Determine the (X, Y) coordinate at the center of the cell enclosing the given text.  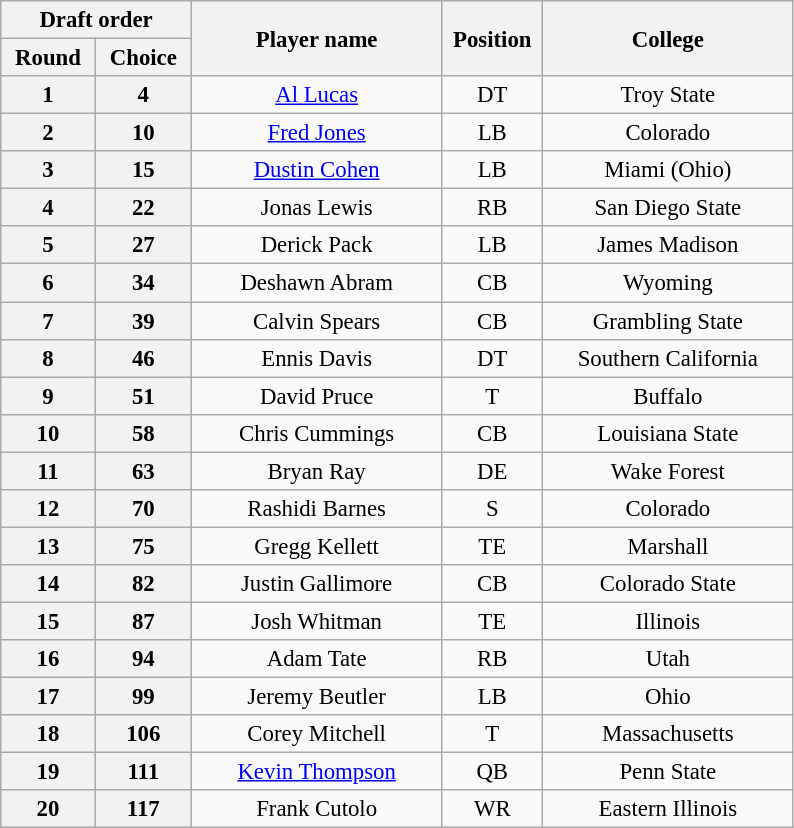
Corey Mitchell (316, 734)
Jeremy Beutler (316, 697)
99 (143, 697)
WR (492, 809)
Position (492, 38)
David Pruce (316, 396)
Colorado State (668, 584)
Dustin Cohen (316, 170)
82 (143, 584)
San Diego State (668, 208)
111 (143, 772)
Grambling State (668, 321)
Calvin Spears (316, 321)
Jonas Lewis (316, 208)
Wake Forest (668, 471)
20 (48, 809)
Gregg Kellett (316, 546)
Chris Cummings (316, 433)
Miami (Ohio) (668, 170)
Eastern Illinois (668, 809)
James Madison (668, 245)
1 (48, 95)
18 (48, 734)
Penn State (668, 772)
3 (48, 170)
2 (48, 133)
Southern California (668, 358)
75 (143, 546)
QB (492, 772)
70 (143, 509)
Buffalo (668, 396)
Utah (668, 659)
6 (48, 283)
8 (48, 358)
Fred Jones (316, 133)
Troy State (668, 95)
Wyoming (668, 283)
14 (48, 584)
Illinois (668, 621)
117 (143, 809)
63 (143, 471)
DE (492, 471)
51 (143, 396)
Round (48, 58)
19 (48, 772)
Rashidi Barnes (316, 509)
Louisiana State (668, 433)
Choice (143, 58)
12 (48, 509)
Bryan Ray (316, 471)
16 (48, 659)
S (492, 509)
Adam Tate (316, 659)
34 (143, 283)
27 (143, 245)
Ohio (668, 697)
Josh Whitman (316, 621)
Kevin Thompson (316, 772)
94 (143, 659)
Deshawn Abram (316, 283)
22 (143, 208)
Player name (316, 38)
Massachusetts (668, 734)
46 (143, 358)
87 (143, 621)
13 (48, 546)
5 (48, 245)
11 (48, 471)
Marshall (668, 546)
Draft order (96, 20)
58 (143, 433)
Frank Cutolo (316, 809)
College (668, 38)
Ennis Davis (316, 358)
Derick Pack (316, 245)
7 (48, 321)
106 (143, 734)
9 (48, 396)
39 (143, 321)
Justin Gallimore (316, 584)
17 (48, 697)
Al Lucas (316, 95)
